Determine the [X, Y] coordinate at the center of the cell enclosing the given text.  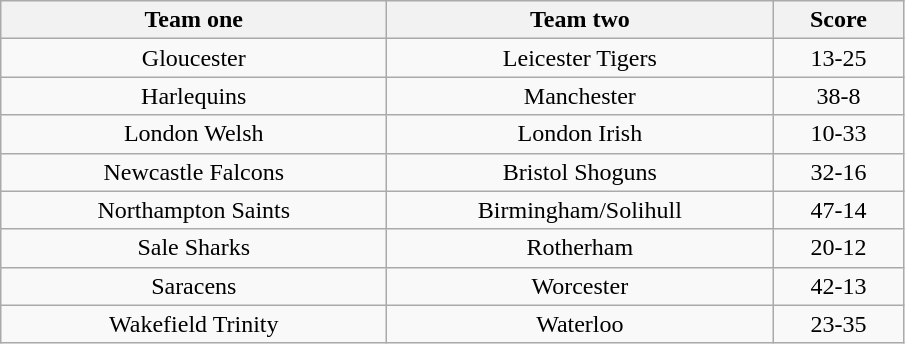
Saracens [194, 286]
38-8 [838, 96]
Team two [580, 20]
42-13 [838, 286]
Worcester [580, 286]
Sale Sharks [194, 248]
London Welsh [194, 134]
23-35 [838, 324]
London Irish [580, 134]
Wakefield Trinity [194, 324]
47-14 [838, 210]
10-33 [838, 134]
20-12 [838, 248]
Harlequins [194, 96]
Newcastle Falcons [194, 172]
Bristol Shoguns [580, 172]
Rotherham [580, 248]
Waterloo [580, 324]
Team one [194, 20]
13-25 [838, 58]
Leicester Tigers [580, 58]
Manchester [580, 96]
Gloucester [194, 58]
Northampton Saints [194, 210]
Birmingham/Solihull [580, 210]
32-16 [838, 172]
Score [838, 20]
